Return the (x, y) coordinate for the center point of the cell that contains the specified text.  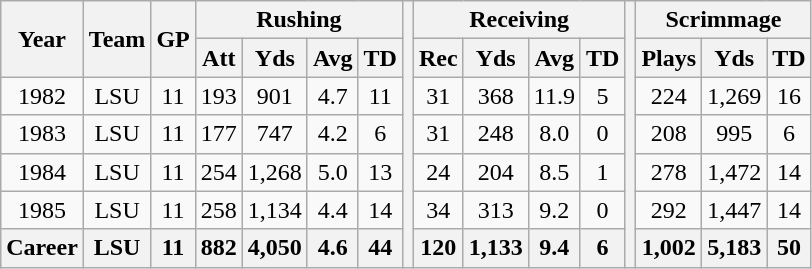
Receiving (518, 20)
8.5 (554, 172)
Rec (438, 58)
11.9 (554, 96)
50 (789, 248)
13 (380, 172)
120 (438, 248)
1,002 (669, 248)
208 (669, 134)
16 (789, 96)
313 (496, 210)
1 (602, 172)
193 (218, 96)
8.0 (554, 134)
5.0 (332, 172)
1982 (42, 96)
258 (218, 210)
278 (669, 172)
Scrimmage (724, 20)
4,050 (274, 248)
901 (274, 96)
34 (438, 210)
882 (218, 248)
1,447 (734, 210)
1,472 (734, 172)
Career (42, 248)
995 (734, 134)
177 (218, 134)
1984 (42, 172)
4.4 (332, 210)
224 (669, 96)
Team (117, 39)
1,134 (274, 210)
5 (602, 96)
9.4 (554, 248)
44 (380, 248)
5,183 (734, 248)
1983 (42, 134)
1,268 (274, 172)
4.7 (332, 96)
1,133 (496, 248)
24 (438, 172)
1985 (42, 210)
204 (496, 172)
368 (496, 96)
Att (218, 58)
248 (496, 134)
1,269 (734, 96)
747 (274, 134)
9.2 (554, 210)
Year (42, 39)
254 (218, 172)
Rushing (298, 20)
292 (669, 210)
4.6 (332, 248)
4.2 (332, 134)
Plays (669, 58)
GP (173, 39)
